Provide the [x, y] coordinate of the cell's center where the given text is located.  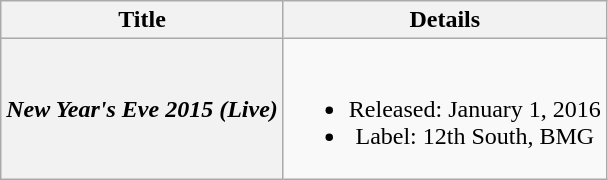
Details [444, 20]
New Year's Eve 2015 (Live) [142, 109]
Released: January 1, 2016Label: 12th South, BMG [444, 109]
Title [142, 20]
